Pinpoint the cell where the given text exists, returning its [X, Y] midpoint coordinate. 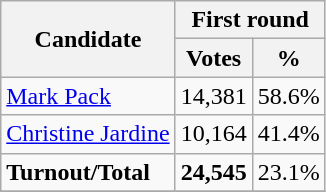
Mark Pack [88, 96]
Votes [214, 58]
Turnout/Total [88, 172]
58.6% [288, 96]
10,164 [214, 134]
41.4% [288, 134]
First round [250, 20]
Christine Jardine [88, 134]
23.1% [288, 172]
14,381 [214, 96]
24,545 [214, 172]
Candidate [88, 39]
% [288, 58]
